Determine the (x, y) coordinate at the center of the cell enclosing the given text.  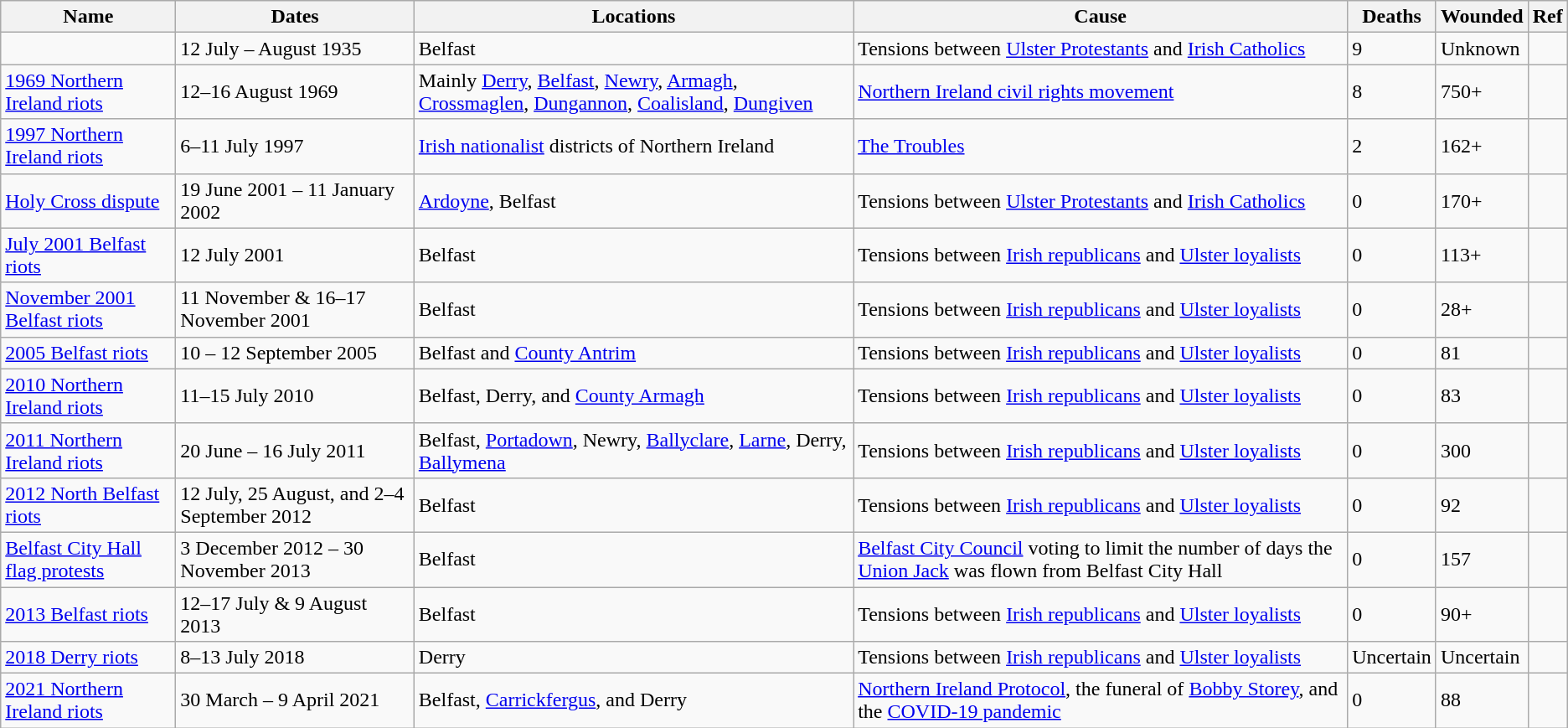
750+ (1482, 92)
Northern Ireland civil rights movement (1101, 92)
Derry (633, 658)
Ref (1548, 17)
88 (1482, 700)
9 (1392, 49)
10 – 12 September 2005 (295, 353)
Belfast City Hall flag protests (89, 560)
Belfast City Council voting to limit the number of days the Union Jack was flown from Belfast City Hall (1101, 560)
20 June – 16 July 2011 (295, 451)
Unknown (1482, 49)
12 July, 25 August, and 2–4 September 2012 (295, 504)
Belfast, Portadown, Newry, Ballyclare, Larne, Derry, Ballymena (633, 451)
2013 Belfast riots (89, 613)
2005 Belfast riots (89, 353)
162+ (1482, 146)
12–16 August 1969 (295, 92)
Irish nationalist districts of Northern Ireland (633, 146)
2012 North Belfast riots (89, 504)
6–11 July 1997 (295, 146)
Dates (295, 17)
July 2001 Belfast riots (89, 255)
1997 Northern Ireland riots (89, 146)
Mainly Derry, Belfast, Newry, Armagh, Crossmaglen, Dungannon, Coalisland, Dungiven (633, 92)
300 (1482, 451)
157 (1482, 560)
12 July 2001 (295, 255)
2018 Derry riots (89, 658)
Deaths (1392, 17)
28+ (1482, 310)
30 March – 9 April 2021 (295, 700)
Name (89, 17)
11–15 July 2010 (295, 395)
2010 Northern Ireland riots (89, 395)
November 2001 Belfast riots (89, 310)
2011 Northern Ireland riots (89, 451)
Locations (633, 17)
Ardoyne, Belfast (633, 201)
12–17 July & 9 August 2013 (295, 613)
8–13 July 2018 (295, 658)
Belfast, Derry, and County Armagh (633, 395)
92 (1482, 504)
19 June 2001 – 11 January 2002 (295, 201)
Cause (1101, 17)
The Troubles (1101, 146)
83 (1482, 395)
Holy Cross dispute (89, 201)
11 November & 16–17 November 2001 (295, 310)
1969 Northern Ireland riots (89, 92)
Northern Ireland Protocol, the funeral of Bobby Storey, and the COVID-19 pandemic (1101, 700)
Belfast and County Antrim (633, 353)
8 (1392, 92)
2021 Northern Ireland riots (89, 700)
2 (1392, 146)
3 December 2012 – 30 November 2013 (295, 560)
170+ (1482, 201)
113+ (1482, 255)
Wounded (1482, 17)
81 (1482, 353)
12 July – August 1935 (295, 49)
Belfast, Carrickfergus, and Derry (633, 700)
90+ (1482, 613)
